Extract the [x, y] coordinate from the center of the cell holding the provided text.  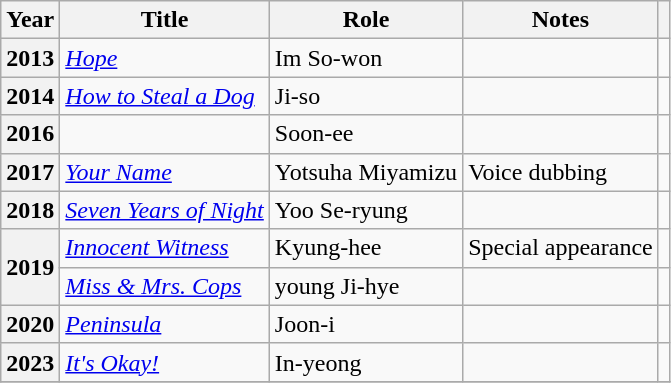
2016 [30, 134]
Joon-i [366, 324]
2017 [30, 172]
Innocent Witness [165, 248]
Soon-ee [366, 134]
Miss & Mrs. Cops [165, 286]
young Ji-hye [366, 286]
Role [366, 20]
Ji-so [366, 96]
In-yeong [366, 362]
How to Steal a Dog [165, 96]
Title [165, 20]
Voice dubbing [561, 172]
2013 [30, 58]
Year [30, 20]
Your Name [165, 172]
2023 [30, 362]
2019 [30, 267]
Yotsuha Miyamizu [366, 172]
Special appearance [561, 248]
Seven Years of Night [165, 210]
2014 [30, 96]
Im So-won [366, 58]
Kyung-hee [366, 248]
Yoo Se-ryung [366, 210]
Notes [561, 20]
It's Okay! [165, 362]
2018 [30, 210]
2020 [30, 324]
Peninsula [165, 324]
Hope [165, 58]
